Return the [X, Y] coordinate for the center point of the cell that contains the specified text.  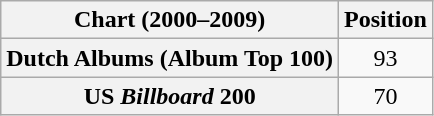
70 [386, 96]
93 [386, 58]
Chart (2000–2009) [170, 20]
US Billboard 200 [170, 96]
Position [386, 20]
Dutch Albums (Album Top 100) [170, 58]
